For the text-containing cell, return its midpoint in (X, Y) coordinate format. 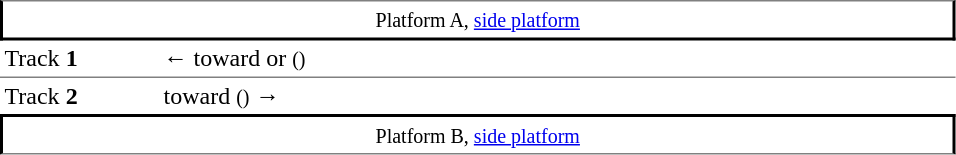
← toward or () (557, 59)
Platform B, side platform (478, 134)
Track 1 (80, 59)
toward () → (557, 96)
Platform A, side platform (478, 20)
Track 2 (80, 96)
